Capture the cell that displays the provided text and extract its (x, y) central coordinate. 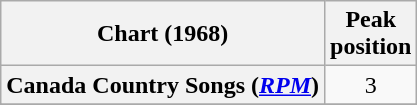
Canada Country Songs (RPM) (163, 85)
3 (371, 85)
Peak position (371, 34)
Chart (1968) (163, 34)
